Return [X, Y] of the center of cell containing provided text 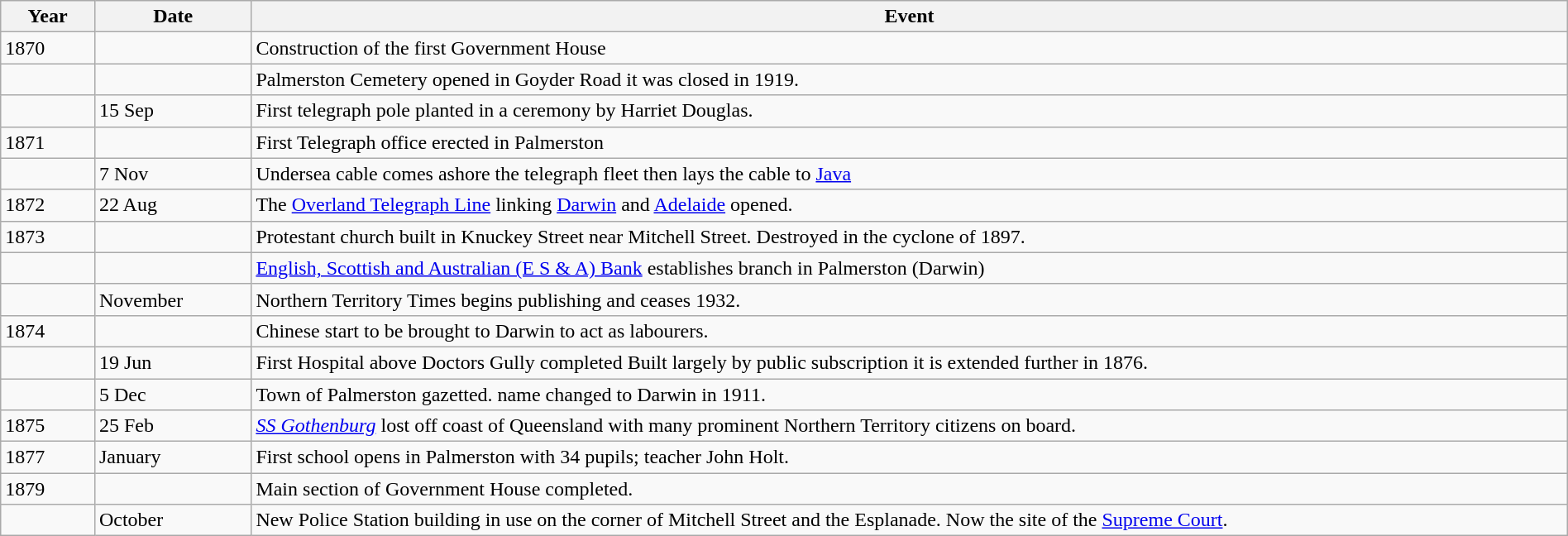
1872 [48, 205]
The Overland Telegraph Line linking Darwin and Adelaide opened. [910, 205]
First school opens in Palmerston with 34 pupils; teacher John Holt. [910, 457]
Protestant church built in Knuckey Street near Mitchell Street. Destroyed in the cyclone of 1897. [910, 237]
Year [48, 17]
First Hospital above Doctors Gully completed Built largely by public subscription it is extended further in 1876. [910, 362]
7 Nov [172, 174]
1870 [48, 48]
1877 [48, 457]
New Police Station building in use on the corner of Mitchell Street and the Esplanade. Now the site of the Supreme Court. [910, 520]
1879 [48, 489]
Chinese start to be brought to Darwin to act as labourers. [910, 331]
First telegraph pole planted in a ceremony by Harriet Douglas. [910, 111]
Construction of the first Government House [910, 48]
January [172, 457]
Palmerston Cemetery opened in Goyder Road it was closed in 1919. [910, 79]
Date [172, 17]
English, Scottish and Australian (E S & A) Bank establishes branch in Palmerston (Darwin) [910, 268]
SS Gothenburg lost off coast of Queensland with many prominent Northern Territory citizens on board. [910, 426]
5 Dec [172, 395]
October [172, 520]
22 Aug [172, 205]
15 Sep [172, 111]
1874 [48, 331]
1875 [48, 426]
25 Feb [172, 426]
November [172, 299]
Event [910, 17]
19 Jun [172, 362]
Main section of Government House completed. [910, 489]
First Telegraph office erected in Palmerston [910, 142]
1871 [48, 142]
Northern Territory Times begins publishing and ceases 1932. [910, 299]
Undersea cable comes ashore the telegraph fleet then lays the cable to Java [910, 174]
Town of Palmerston gazetted. name changed to Darwin in 1911. [910, 395]
1873 [48, 237]
